Search for the cell housing the specified text and yield its (x, y) center coordinate. 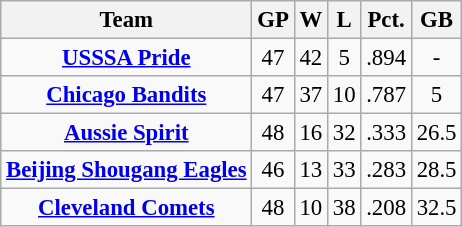
- (436, 58)
USSSA Pride (126, 58)
28.5 (436, 170)
42 (310, 58)
13 (310, 170)
Pct. (386, 20)
W (310, 20)
GB (436, 20)
33 (344, 170)
.787 (386, 95)
38 (344, 208)
32.5 (436, 208)
Aussie Spirit (126, 133)
Cleveland Comets (126, 208)
.894 (386, 58)
.283 (386, 170)
16 (310, 133)
46 (273, 170)
26.5 (436, 133)
37 (310, 95)
.208 (386, 208)
.333 (386, 133)
Beijing Shougang Eagles (126, 170)
Chicago Bandits (126, 95)
GP (273, 20)
Team (126, 20)
L (344, 20)
32 (344, 133)
